Determine the (x, y) coordinate at the center of the cell enclosing the given text.  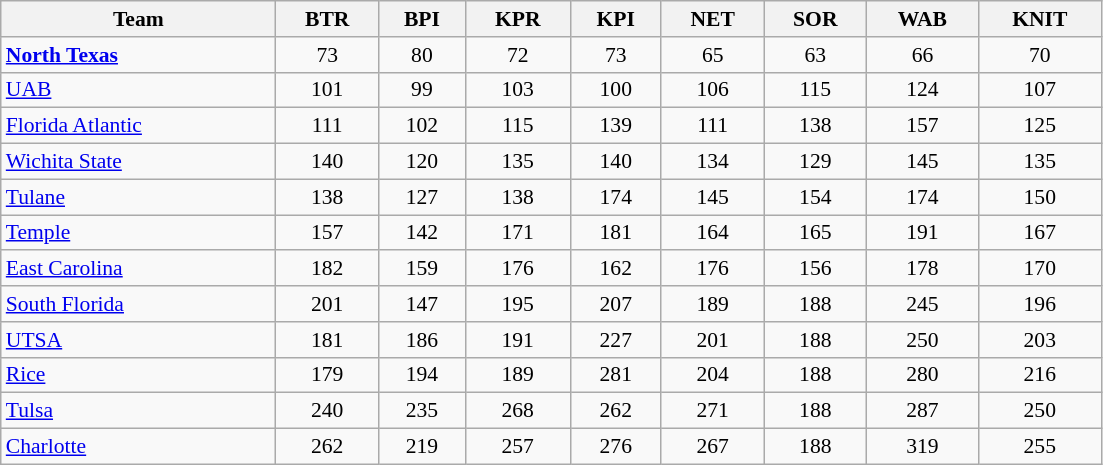
North Texas (138, 55)
159 (422, 269)
KPI (616, 19)
NET (712, 19)
102 (422, 126)
SOR (816, 19)
Tulsa (138, 411)
165 (816, 233)
Wichita State (138, 162)
216 (1040, 375)
106 (712, 90)
KNIT (1040, 19)
235 (422, 411)
240 (328, 411)
154 (816, 197)
134 (712, 162)
245 (923, 304)
100 (616, 90)
203 (1040, 340)
182 (328, 269)
66 (923, 55)
194 (422, 375)
101 (328, 90)
UTSA (138, 340)
63 (816, 55)
Team (138, 19)
179 (328, 375)
107 (1040, 90)
257 (518, 447)
276 (616, 447)
196 (1040, 304)
219 (422, 447)
147 (422, 304)
103 (518, 90)
BPI (422, 19)
255 (1040, 447)
KPR (518, 19)
BTR (328, 19)
268 (518, 411)
281 (616, 375)
150 (1040, 197)
164 (712, 233)
70 (1040, 55)
WAB (923, 19)
267 (712, 447)
East Carolina (138, 269)
80 (422, 55)
129 (816, 162)
162 (616, 269)
170 (1040, 269)
Charlotte (138, 447)
227 (616, 340)
271 (712, 411)
120 (422, 162)
99 (422, 90)
287 (923, 411)
142 (422, 233)
Temple (138, 233)
139 (616, 126)
72 (518, 55)
Florida Atlantic (138, 126)
186 (422, 340)
156 (816, 269)
167 (1040, 233)
Rice (138, 375)
South Florida (138, 304)
207 (616, 304)
319 (923, 447)
125 (1040, 126)
127 (422, 197)
UAB (138, 90)
65 (712, 55)
171 (518, 233)
Tulane (138, 197)
204 (712, 375)
178 (923, 269)
280 (923, 375)
195 (518, 304)
124 (923, 90)
